Provide the [x, y] coordinate of the cell's center where the given text is located.  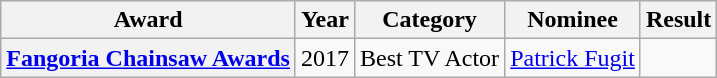
Best TV Actor [429, 58]
2017 [324, 58]
Category [429, 20]
Patrick Fugit [573, 58]
Year [324, 20]
Result [678, 20]
Award [148, 20]
Nominee [573, 20]
Fangoria Chainsaw Awards [148, 58]
